Extract the [x, y] coordinate from the center of the cell holding the provided text.  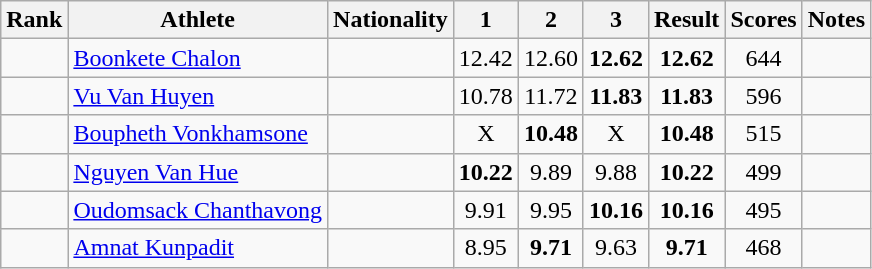
11.72 [550, 96]
9.88 [616, 172]
2 [550, 20]
9.63 [616, 248]
Notes [836, 20]
Oudomsack Chanthavong [198, 210]
Nationality [391, 20]
8.95 [486, 248]
9.91 [486, 210]
Nguyen Van Hue [198, 172]
Result [686, 20]
Boonkete Chalon [198, 58]
515 [764, 134]
596 [764, 96]
Rank [34, 20]
9.95 [550, 210]
644 [764, 58]
468 [764, 248]
12.60 [550, 58]
Vu Van Huyen [198, 96]
12.42 [486, 58]
1 [486, 20]
10.78 [486, 96]
Boupheth Vonkhamsone [198, 134]
9.89 [550, 172]
3 [616, 20]
495 [764, 210]
Amnat Kunpadit [198, 248]
Scores [764, 20]
Athlete [198, 20]
499 [764, 172]
